Determine the (x, y) coordinate at the center of the cell enclosing the given text.  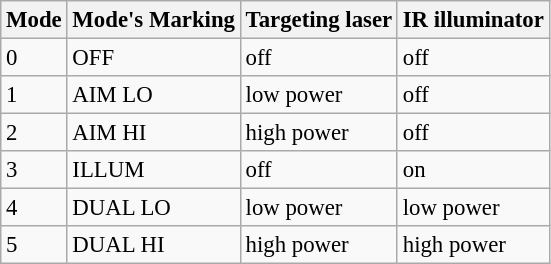
3 (34, 170)
1 (34, 95)
AIM HI (154, 133)
0 (34, 58)
IR illuminator (473, 20)
2 (34, 133)
Mode's Marking (154, 20)
Mode (34, 20)
DUAL LO (154, 208)
AIM LO (154, 95)
Targeting laser (318, 20)
ILLUM (154, 170)
DUAL HI (154, 245)
OFF (154, 58)
5 (34, 245)
4 (34, 208)
on (473, 170)
